Output the [X, Y] coordinate of the center of the cell containing the given text.  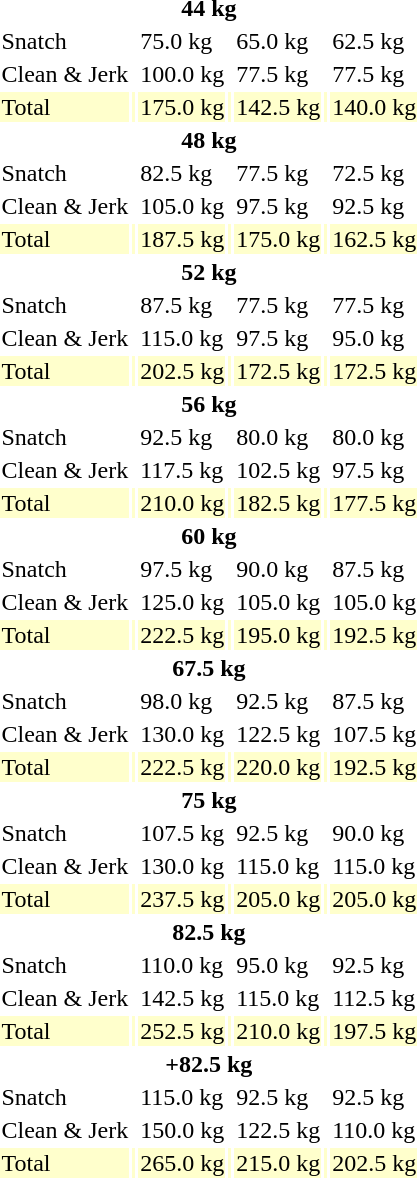
187.5 kg [182, 239]
82.5 kg [182, 173]
90.0 kg [278, 569]
80.0 kg [278, 437]
182.5 kg [278, 503]
117.5 kg [182, 470]
75.0 kg [182, 41]
205.0 kg [278, 899]
102.5 kg [278, 470]
172.5 kg [278, 371]
100.0 kg [182, 74]
150.0 kg [182, 1130]
252.5 kg [182, 1031]
95.0 kg [278, 965]
265.0 kg [182, 1163]
107.5 kg [182, 833]
98.0 kg [182, 701]
202.5 kg [182, 371]
215.0 kg [278, 1163]
125.0 kg [182, 602]
65.0 kg [278, 41]
110.0 kg [182, 965]
195.0 kg [278, 635]
220.0 kg [278, 767]
87.5 kg [182, 305]
237.5 kg [182, 899]
